Detect which cell encompasses the target text, then output its (x, y) center coordinate. 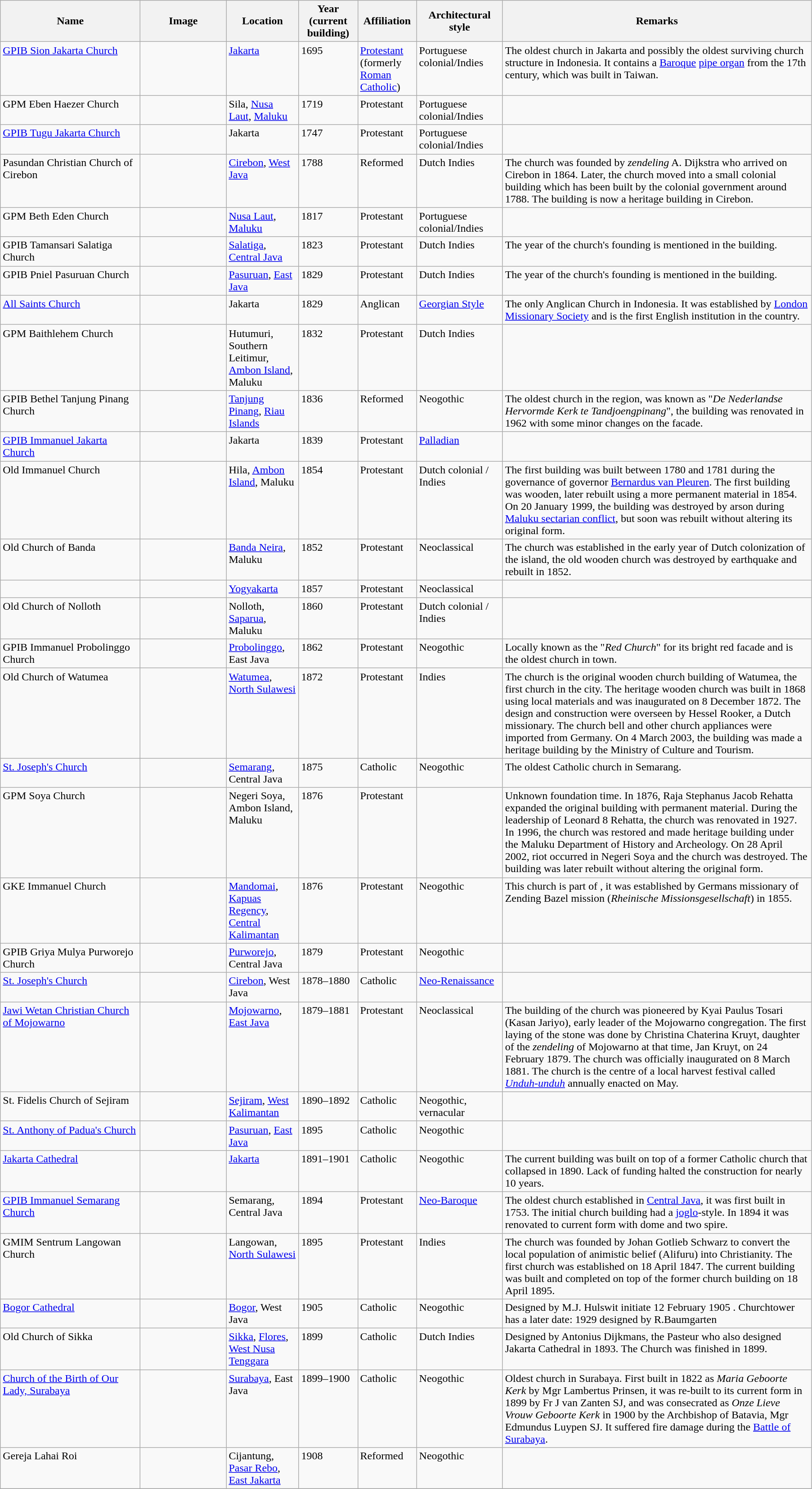
Neo-Renaissance (460, 987)
1817 (328, 222)
GPIB Bethel Tanjung Pinang Church (70, 411)
Mojowarno, East Java (263, 1047)
Sikka, Flores, West Nusa Tenggara (263, 1349)
1908 (328, 1468)
Purworejo, Central Java (263, 958)
1875 (328, 773)
Location (263, 21)
Salatiga, Central Java (263, 251)
Sejiram, West Kalimantan (263, 1106)
1890–1892 (328, 1106)
Old Immanuel Church (70, 499)
GPIB Tamansari Salatiga Church (70, 251)
GPIB Pniel Pasuruan Church (70, 281)
Mandomai, Kapuas Regency, Central Kalimantan (263, 910)
1823 (328, 251)
GPM Baithlehem Church (70, 357)
GPIB Sion Jakarta Church (70, 68)
Affiliation (387, 21)
GKE Immanuel Church (70, 910)
1899 (328, 1349)
1832 (328, 357)
Anglican (387, 310)
GPIB Griya Mulya Purworejo Church (70, 958)
1854 (328, 499)
Negeri Soya, Ambon Island, Maluku (263, 832)
1839 (328, 446)
1899–1900 (328, 1408)
Hila, Ambon Island, Maluku (263, 499)
Pasundan Christian Church of Cirebon (70, 181)
Remarks (657, 21)
Langowan, North Sulawesi (263, 1266)
Old Church of Sikka (70, 1349)
Hutumuri, Southern Leitimur, Ambon Island, Maluku (263, 357)
1872 (328, 713)
GPIB Immanuel Jakarta Church (70, 446)
GPM Eben Haezer Church (70, 110)
1905 (328, 1314)
Probolinggo, East Java (263, 653)
GPM Soya Church (70, 832)
St. Anthony of Padua's Church (70, 1136)
1695 (328, 68)
Cijantung, Pasar Rebo, East Jakarta (263, 1468)
Bogor Cathedral (70, 1314)
Watumea, North Sulawesi (263, 713)
The only Anglican Church in Indonesia. It was established by London Missionary Society and is the first English institution in the country. (657, 310)
Year (current building) (328, 21)
1747 (328, 139)
Jakarta Cathedral (70, 1171)
1860 (328, 618)
Neogothic, vernacular (460, 1106)
1891–1901 (328, 1171)
1852 (328, 560)
Locally known as the "Red Church" for its bright red facade and is the oldest church in town. (657, 653)
Banda Neira, Maluku (263, 560)
Church of the Birth of Our Lady, Surabaya (70, 1408)
Palladian (460, 446)
1878–1880 (328, 987)
Nolloth, Saparua, Maluku (263, 618)
GPIB Immanuel Semarang Church (70, 1212)
Protestant (formerly Roman Catholic) (387, 68)
Nusa Laut, Maluku (263, 222)
Yogyakarta (263, 589)
GPIB Immanuel Probolinggo Church (70, 653)
Sila, Nusa Laut, Maluku (263, 110)
All Saints Church (70, 310)
Old Church of Banda (70, 560)
Image (184, 21)
GMIM Sentrum Langowan Church (70, 1266)
1788 (328, 181)
This church is part of , it was established by Germans missionary of Zending Bazel mission (Rheinische Missionsgesellschaft) in 1855. (657, 910)
Architectural style (460, 21)
The oldest Catholic church in Semarang. (657, 773)
St. Fidelis Church of Sejiram (70, 1106)
Designed by M.J. Hulswit initiate 12 February 1905 . Churchtower has a later date: 1929 designed by R.Baumgarten (657, 1314)
Gereja Lahai Roi (70, 1468)
1879 (328, 958)
Georgian Style (460, 310)
Bogor, West Java (263, 1314)
GPIB Tugu Jakarta Church (70, 139)
Surabaya, East Java (263, 1408)
1862 (328, 653)
1894 (328, 1212)
Tanjung Pinang, Riau Islands (263, 411)
Jawi Wetan Christian Church of Mojowarno (70, 1047)
1857 (328, 589)
1719 (328, 110)
Old Church of Nolloth (70, 618)
Designed by Antonius Dijkmans, the Pasteur who also designed Jakarta Cathedral in 1893. The Church was finished in 1899. (657, 1349)
GPM Beth Eden Church (70, 222)
Name (70, 21)
1879–1881 (328, 1047)
1836 (328, 411)
Old Church of Watumea (70, 713)
Neo-Baroque (460, 1212)
